Search for the cell housing the specified text and yield its [x, y] center coordinate. 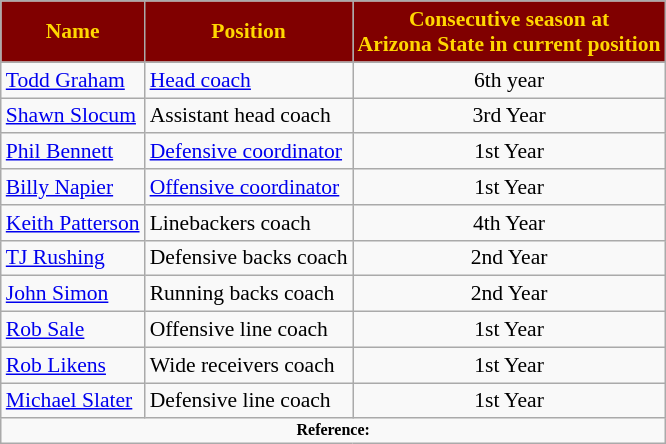
Defensive line coach [249, 401]
Name [73, 32]
TJ Rushing [73, 258]
Wide receivers coach [249, 365]
Linebackers coach [249, 223]
Assistant head coach [249, 116]
Billy Napier [73, 187]
Head coach [249, 80]
Running backs coach [249, 294]
Defensive coordinator [249, 152]
Offensive line coach [249, 330]
4th Year [508, 223]
Michael Slater [73, 401]
Rob Sale [73, 330]
Phil Bennett [73, 152]
Reference: [334, 431]
3rd Year [508, 116]
Keith Patterson [73, 223]
Position [249, 32]
Defensive backs coach [249, 258]
Todd Graham [73, 80]
6th year [508, 80]
Consecutive season atArizona State in current position [508, 32]
Shawn Slocum [73, 116]
Offensive coordinator [249, 187]
John Simon [73, 294]
Rob Likens [73, 365]
